Return [x, y] of the center of cell containing provided text 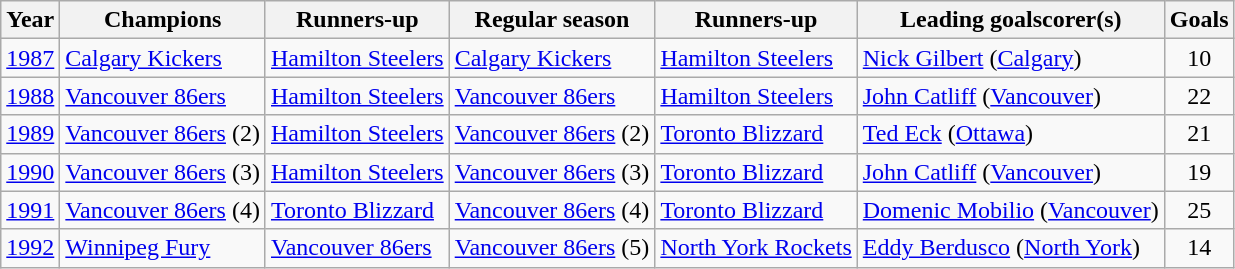
Year [30, 20]
North York Rockets [756, 248]
1992 [30, 248]
10 [1199, 58]
1991 [30, 210]
25 [1199, 210]
Champions [163, 20]
1990 [30, 172]
1988 [30, 96]
1989 [30, 134]
19 [1199, 172]
22 [1199, 96]
14 [1199, 248]
Goals [1199, 20]
21 [1199, 134]
Winnipeg Fury [163, 248]
Ted Eck (Ottawa) [1010, 134]
Vancouver 86ers (5) [552, 248]
Domenic Mobilio (Vancouver) [1010, 210]
Regular season [552, 20]
Nick Gilbert (Calgary) [1010, 58]
1987 [30, 58]
Leading goalscorer(s) [1010, 20]
Eddy Berdusco (North York) [1010, 248]
